For the text-containing cell, return its midpoint in [x, y] coordinate format. 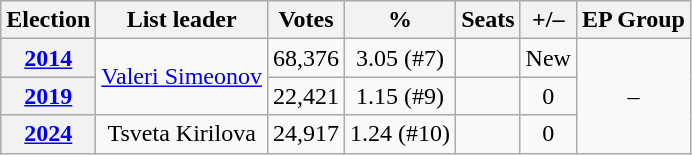
2019 [48, 96]
22,421 [306, 96]
Seats [488, 20]
Election [48, 20]
List leader [182, 20]
Tsveta Kirilova [182, 134]
Votes [306, 20]
Valeri Simeonov [182, 77]
1.24 (#10) [400, 134]
2014 [48, 58]
1.15 (#9) [400, 96]
New [548, 58]
– [633, 96]
2024 [48, 134]
% [400, 20]
24,917 [306, 134]
+/– [548, 20]
EP Group [633, 20]
68,376 [306, 58]
3.05 (#7) [400, 58]
